Extract the [X, Y] coordinate from the center of the cell holding the provided text.  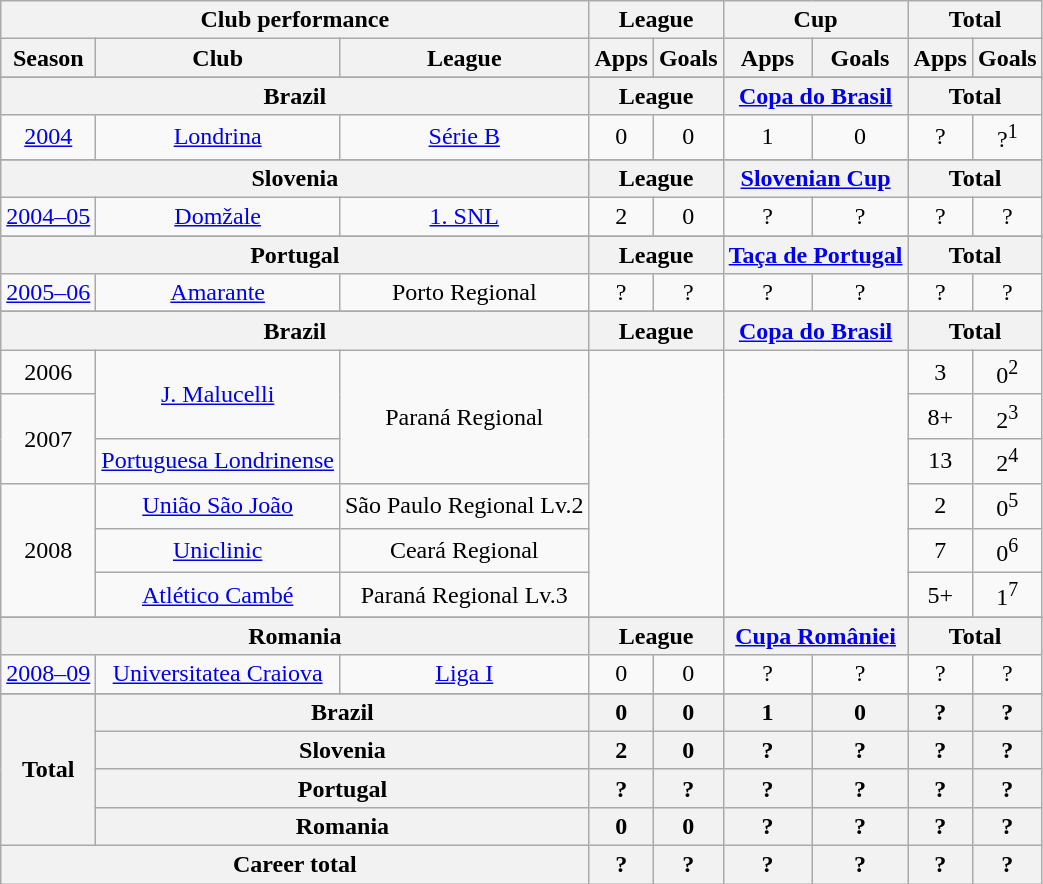
J. Malucelli [218, 394]
União São João [218, 506]
05 [1007, 506]
Londrina [218, 138]
Club performance [295, 20]
Uniclinic [218, 550]
Universitatea Craiova [218, 674]
Cup [816, 20]
Série B [464, 138]
Paraná Regional Lv.3 [464, 596]
7 [940, 550]
Ceará Regional [464, 550]
13 [940, 462]
Cupa României [816, 636]
2008 [48, 550]
?1 [1007, 138]
Porto Regional [464, 293]
Liga I [464, 674]
Portuguesa Londrinense [218, 462]
24 [1007, 462]
Domžale [218, 217]
2005–06 [48, 293]
3 [940, 372]
Season [48, 58]
2008–09 [48, 674]
8+ [940, 416]
2004 [48, 138]
Paraná Regional [464, 417]
Club [218, 58]
5+ [940, 596]
2006 [48, 372]
São Paulo Regional Lv.2 [464, 506]
Slovenian Cup [816, 178]
Amarante [218, 293]
2004–05 [48, 217]
1. SNL [464, 217]
06 [1007, 550]
02 [1007, 372]
Career total [295, 865]
Taça de Portugal [816, 255]
23 [1007, 416]
17 [1007, 596]
Atlético Cambé [218, 596]
2007 [48, 438]
